Detect which cell encompasses the target text, then output its (x, y) center coordinate. 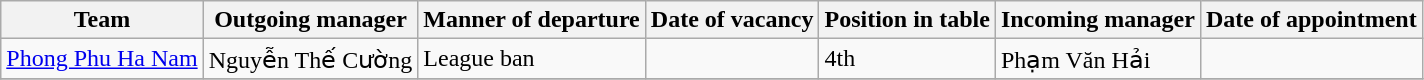
Position in table (907, 20)
Manner of departure (532, 20)
4th (907, 59)
League ban (532, 59)
Incoming manager (1098, 20)
Phạm Văn Hải (1098, 59)
Team (102, 20)
Date of vacancy (732, 20)
Date of appointment (1311, 20)
Phong Phu Ha Nam (102, 59)
Outgoing manager (310, 20)
Nguyễn Thế Cường (310, 59)
